Pinpoint the cell where the given text exists, returning its (x, y) midpoint coordinate. 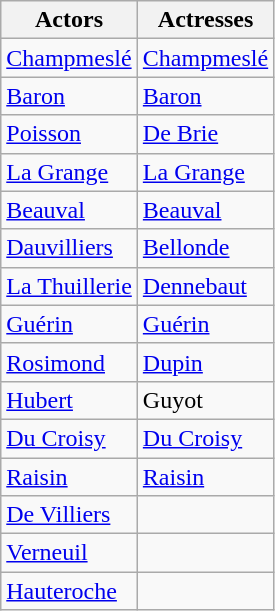
Rosimond (70, 362)
De Brie (206, 134)
Hauteroche (70, 591)
De Villiers (70, 515)
Dupin (206, 362)
Hubert (70, 400)
Guyot (206, 400)
Poisson (70, 134)
Actresses (206, 20)
Actors (70, 20)
Bellonde (206, 248)
Verneuil (70, 553)
La Thuillerie (70, 286)
Dauvilliers (70, 248)
Dennebaut (206, 286)
